Pinpoint the cell where the given text exists, returning its (x, y) midpoint coordinate. 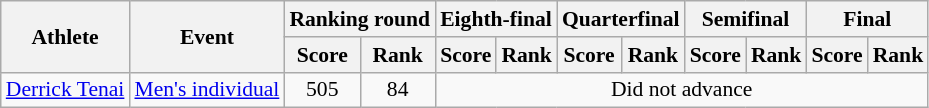
Event (206, 36)
Derrick Tenai (66, 90)
505 (322, 90)
Final (867, 19)
Did not advance (682, 90)
84 (398, 90)
Men's individual (206, 90)
Ranking round (360, 19)
Athlete (66, 36)
Quarterfinal (621, 19)
Eighth-final (496, 19)
Semifinal (746, 19)
